Detect which cell encompasses the target text, then output its [x, y] center coordinate. 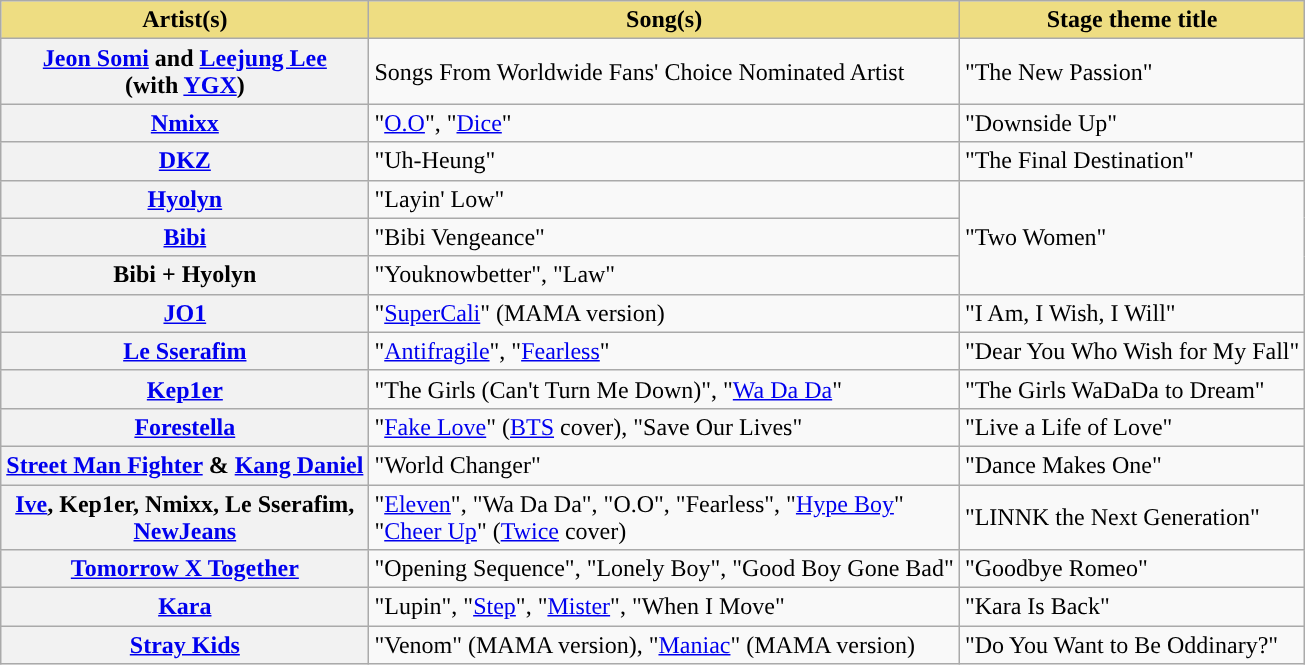
Nmixx [185, 123]
"Bibi Vengeance" [664, 237]
Street Man Fighter & Kang Daniel [185, 465]
"Opening Sequence", "Lonely Boy", "Good Boy Gone Bad" [664, 569]
Song(s) [664, 20]
Kara [185, 607]
"I Am, I Wish, I Will" [1132, 313]
Stage theme title [1132, 20]
"Fake Love" (BTS cover), "Save Our Lives" [664, 427]
Le Sserafim [185, 351]
"World Changer" [664, 465]
"Do You Want to Be Oddinary?" [1132, 645]
JO1 [185, 313]
"Uh-Heung" [664, 161]
"Antifragile", "Fearless" [664, 351]
"The New Passion" [1132, 72]
"O.O", "Dice" [664, 123]
"The Girls WaDaDa to Dream" [1132, 389]
Ive, Kep1er, Nmixx, Le Sserafim,NewJeans [185, 516]
Forestella [185, 427]
Hyolyn [185, 199]
Artist(s) [185, 20]
Bibi + Hyolyn [185, 275]
"Lupin", "Step", "Mister", "When I Move" [664, 607]
Tomorrow X Together [185, 569]
"Two Women" [1132, 237]
"Dear You Who Wish for My Fall" [1132, 351]
"LINNK the Next Generation" [1132, 516]
"SuperCali" (MAMA version) [664, 313]
"Venom" (MAMA version), "Maniac" (MAMA version) [664, 645]
"Goodbye Romeo" [1132, 569]
"Layin' Low" [664, 199]
"The Girls (Can't Turn Me Down)", "Wa Da Da" [664, 389]
"Eleven", "Wa Da Da", "O.O", "Fearless", "Hype Boy""Cheer Up" (Twice cover) [664, 516]
"Dance Makes One" [1132, 465]
DKZ [185, 161]
"Downside Up" [1132, 123]
"The Final Destination" [1132, 161]
Songs From Worldwide Fans' Choice Nominated Artist [664, 72]
Jeon Somi and Leejung Lee(with YGX) [185, 72]
Stray Kids [185, 645]
"Live a Life of Love" [1132, 427]
"Kara Is Back" [1132, 607]
Bibi [185, 237]
Kep1er [185, 389]
"Youknowbetter", "Law" [664, 275]
